From the cell containing the given text, extract its center point as (X, Y) coordinate. 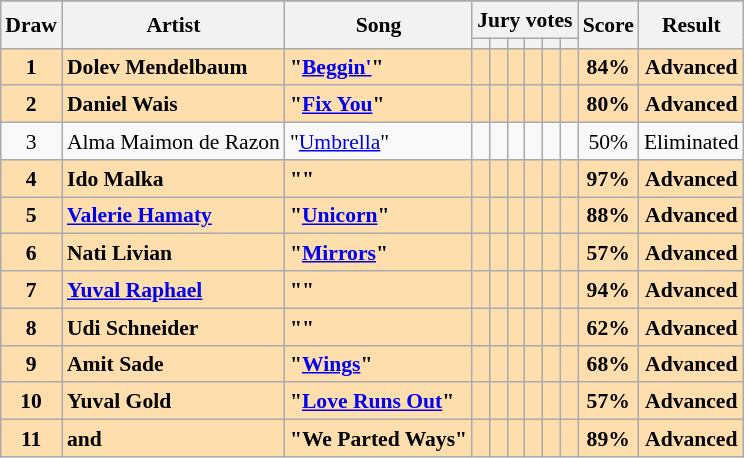
80% (608, 104)
88% (608, 216)
97% (608, 178)
Draw (31, 24)
Artist (174, 24)
Yuval Gold (174, 402)
Daniel Wais (174, 104)
8 (31, 326)
Udi Schneider (174, 326)
Jury votes (524, 20)
"Umbrella" (378, 142)
6 (31, 252)
and (174, 438)
89% (608, 438)
9 (31, 364)
Amit Sade (174, 364)
Result (692, 24)
"Wings" (378, 364)
"Love Runs Out" (378, 402)
"Mirrors" (378, 252)
5 (31, 216)
50% (608, 142)
Song (378, 24)
Yuval Raphael (174, 290)
7 (31, 290)
84% (608, 66)
3 (31, 142)
Nati Livian (174, 252)
2 (31, 104)
Alma Maimon de Razon (174, 142)
11 (31, 438)
"We Parted Ways" (378, 438)
"Unicorn" (378, 216)
Valerie Hamaty (174, 216)
62% (608, 326)
Ido Malka (174, 178)
"Beggin'" (378, 66)
1 (31, 66)
4 (31, 178)
10 (31, 402)
"Fix You" (378, 104)
Score (608, 24)
Eliminated (692, 142)
68% (608, 364)
94% (608, 290)
Dolev Mendelbaum (174, 66)
